Determine the (x, y) coordinate at the center of the cell enclosing the given text.  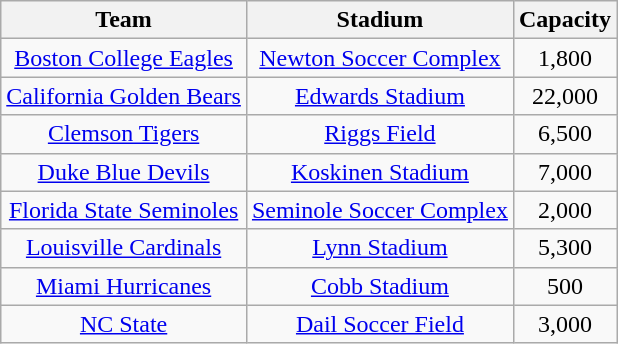
22,000 (564, 96)
Riggs Field (380, 134)
Duke Blue Devils (124, 172)
Lynn Stadium (380, 248)
7,000 (564, 172)
2,000 (564, 210)
Miami Hurricanes (124, 286)
Stadium (380, 20)
Louisville Cardinals (124, 248)
Cobb Stadium (380, 286)
Team (124, 20)
California Golden Bears (124, 96)
Edwards Stadium (380, 96)
3,000 (564, 324)
500 (564, 286)
Seminole Soccer Complex (380, 210)
1,800 (564, 58)
Capacity (564, 20)
Florida State Seminoles (124, 210)
Dail Soccer Field (380, 324)
6,500 (564, 134)
Koskinen Stadium (380, 172)
5,300 (564, 248)
Clemson Tigers (124, 134)
Boston College Eagles (124, 58)
NC State (124, 324)
Newton Soccer Complex (380, 58)
